Locate the cell with the specified text and output its (x, y) center coordinate. 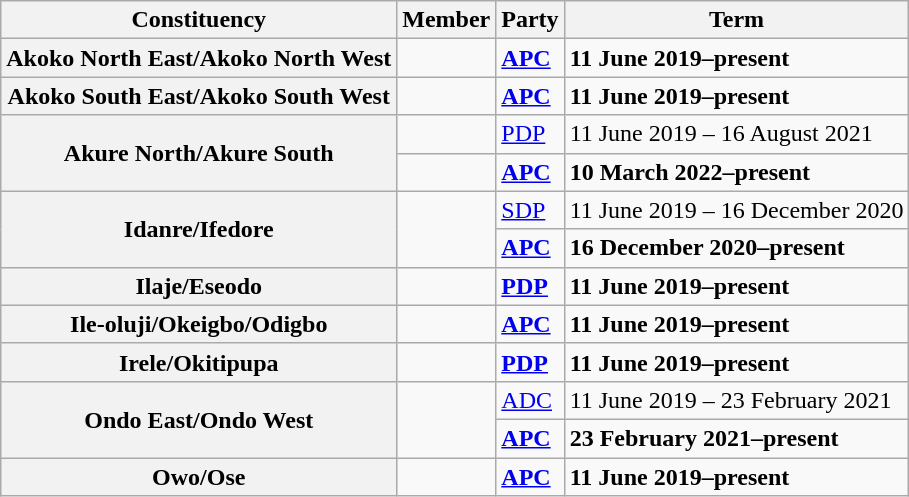
Constituency (199, 20)
Owo/Ose (199, 477)
Idanre/Ifedore (199, 229)
Term (736, 20)
Member (446, 20)
ADC (530, 400)
10 March 2022–present (736, 172)
SDP (530, 210)
Party (530, 20)
Akure North/Akure South (199, 153)
Akoko North East/Akoko North West (199, 58)
16 December 2020–present (736, 248)
11 June 2019 – 23 February 2021 (736, 400)
11 June 2019 – 16 August 2021 (736, 134)
Ile-oluji/Okeigbo/Odigbo (199, 324)
Ilaje/Eseodo (199, 286)
Ondo East/Ondo West (199, 419)
11 June 2019 – 16 December 2020 (736, 210)
Irele/Okitipupa (199, 362)
23 February 2021–present (736, 438)
Akoko South East/Akoko South West (199, 96)
